Capture the cell that displays the provided text and extract its [x, y] central coordinate. 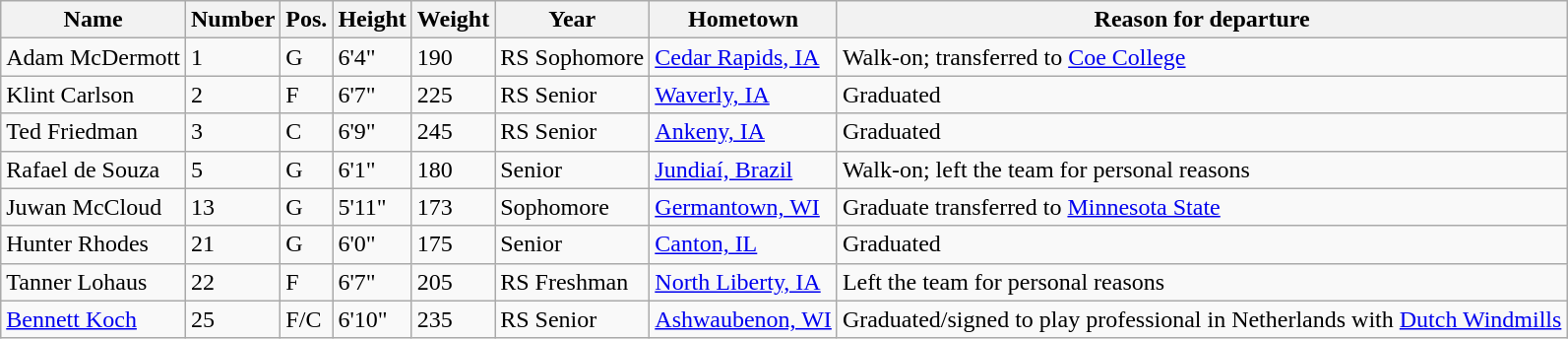
C [307, 132]
225 [453, 95]
190 [453, 57]
Ashwaubenon, WI [744, 319]
Sophomore [573, 207]
RS Freshman [573, 282]
Hometown [744, 20]
Graduated/signed to play professional in Netherlands with Dutch Windmills [1202, 319]
Hunter Rhodes [94, 244]
Left the team for personal reasons [1202, 282]
Bennett Koch [94, 319]
205 [453, 282]
Tanner Lohaus [94, 282]
13 [232, 207]
Adam McDermott [94, 57]
180 [453, 169]
22 [232, 282]
1 [232, 57]
6'0" [372, 244]
Height [372, 20]
Juwan McCloud [94, 207]
3 [232, 132]
Reason for departure [1202, 20]
Ted Friedman [94, 132]
245 [453, 132]
5 [232, 169]
North Liberty, IA [744, 282]
Year [573, 20]
Walk-on; left the team for personal reasons [1202, 169]
5'11" [372, 207]
6'9" [372, 132]
Rafael de Souza [94, 169]
Jundiaí, Brazil [744, 169]
Weight [453, 20]
6'4" [372, 57]
6'1" [372, 169]
6'10" [372, 319]
Number [232, 20]
2 [232, 95]
173 [453, 207]
21 [232, 244]
Waverly, IA [744, 95]
F/C [307, 319]
Canton, IL [744, 244]
175 [453, 244]
235 [453, 319]
Pos. [307, 20]
Cedar Rapids, IA [744, 57]
Ankeny, IA [744, 132]
Walk-on; transferred to Coe College [1202, 57]
25 [232, 319]
Name [94, 20]
Klint Carlson [94, 95]
Graduate transferred to Minnesota State [1202, 207]
RS Sophomore [573, 57]
Germantown, WI [744, 207]
